For the text-containing cell, return its midpoint in (X, Y) coordinate format. 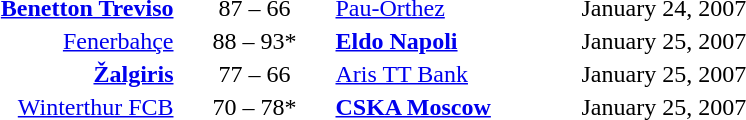
Aris TT Bank (456, 74)
77 – 66 (254, 74)
88 – 93* (254, 41)
Eldo Napoli (456, 41)
